Capture the cell that displays the provided text and extract its [X, Y] central coordinate. 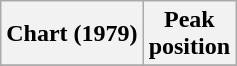
Chart (1979) [72, 34]
Peakposition [189, 34]
